Search for the cell housing the specified text and yield its (x, y) center coordinate. 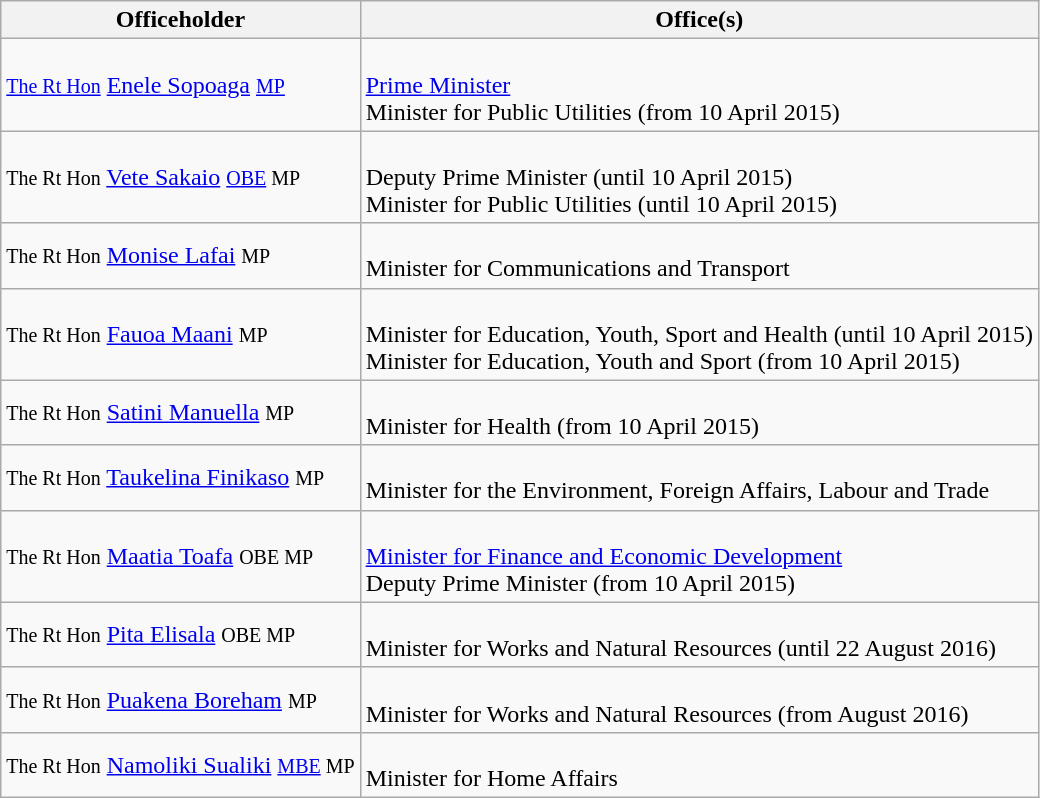
Minister for Health (from 10 April 2015) (699, 412)
The Rt Hon Monise Lafai MP (180, 256)
The Rt Hon Namoliki Sualiki MBE MP (180, 764)
The Rt Hon Pita Elisala OBE MP (180, 634)
The Rt Hon Taukelina Finikaso MP (180, 478)
Minister for Education, Youth, Sport and Health (until 10 April 2015)Minister for Education, Youth and Sport (from 10 April 2015) (699, 334)
The Rt Hon Puakena Boreham MP (180, 700)
The Rt Hon Satini Manuella MP (180, 412)
Prime MinisterMinister for Public Utilities (from 10 April 2015) (699, 85)
The Rt Hon Fauoa Maani MP (180, 334)
Minister for Communications and Transport (699, 256)
The Rt Hon Enele Sopoaga MP (180, 85)
Minister for Works and Natural Resources (until 22 August 2016) (699, 634)
The Rt Hon Maatia Toafa OBE MP (180, 556)
Minister for Home Affairs (699, 764)
Deputy Prime Minister (until 10 April 2015)Minister for Public Utilities (until 10 April 2015) (699, 177)
The Rt Hon Vete Sakaio OBE MP (180, 177)
Office(s) (699, 20)
Officeholder (180, 20)
Minister for Works and Natural Resources (from August 2016) (699, 700)
Minister for the Environment, Foreign Affairs, Labour and Trade (699, 478)
Minister for Finance and Economic DevelopmentDeputy Prime Minister (from 10 April 2015) (699, 556)
